For the text-containing cell, return its midpoint in [x, y] coordinate format. 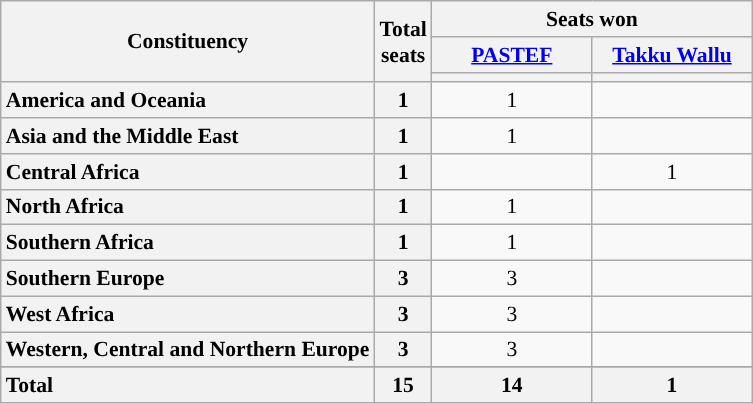
Western, Central and Northern Europe [188, 350]
Takku Wallu [672, 55]
North Africa [188, 207]
PASTEF [512, 55]
West Africa [188, 314]
15 [402, 386]
Asia and the Middle East [188, 136]
Total [188, 386]
Totalseats [402, 42]
Constituency [188, 42]
Southern Africa [188, 243]
Central Africa [188, 172]
America and Oceania [188, 101]
Southern Europe [188, 279]
Seats won [592, 19]
14 [512, 386]
